Output the (x, y) coordinate of the center of the cell containing the given text.  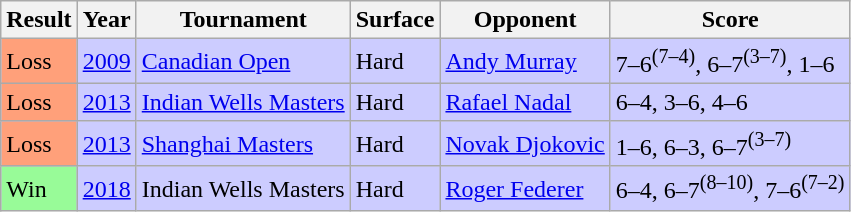
2009 (106, 62)
2018 (106, 188)
6–4, 6–7(8–10), 7–6(7–2) (730, 188)
Novak Djokovic (525, 144)
Tournament (243, 20)
Opponent (525, 20)
7–6(7–4), 6–7(3–7), 1–6 (730, 62)
Year (106, 20)
Result (39, 20)
1–6, 6–3, 6–7(3–7) (730, 144)
Win (39, 188)
Roger Federer (525, 188)
Shanghai Masters (243, 144)
Andy Murray (525, 62)
Surface (395, 20)
Score (730, 20)
6–4, 3–6, 4–6 (730, 102)
Canadian Open (243, 62)
Rafael Nadal (525, 102)
